Pinpoint the cell where the given text exists, returning its [x, y] midpoint coordinate. 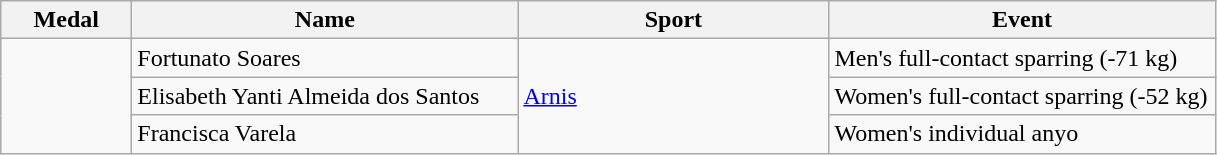
Event [1022, 20]
Arnis [674, 96]
Name [325, 20]
Men's full-contact sparring (-71 kg) [1022, 58]
Sport [674, 20]
Francisca Varela [325, 134]
Medal [66, 20]
Elisabeth Yanti Almeida dos Santos [325, 96]
Women's individual anyo [1022, 134]
Fortunato Soares [325, 58]
Women's full-contact sparring (-52 kg) [1022, 96]
